Extract the (X, Y) coordinate from the center of the cell holding the provided text.  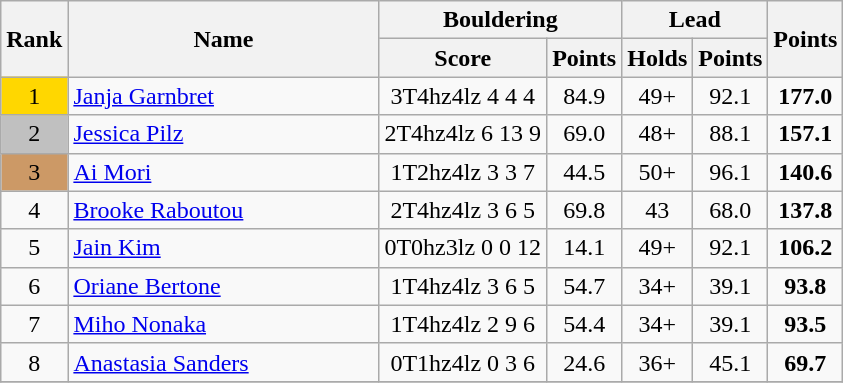
Ai Mori (224, 172)
Score (463, 58)
1 (34, 96)
1T4hz4lz 3 6 5 (463, 286)
3T4hz4lz 4 4 4 (463, 96)
Lead (695, 20)
Oriane Bertone (224, 286)
68.0 (730, 210)
2T4hz4lz 3 6 5 (463, 210)
2 (34, 134)
177.0 (806, 96)
54.7 (584, 286)
1T2hz4lz 3 3 7 (463, 172)
Rank (34, 39)
157.1 (806, 134)
54.4 (584, 324)
14.1 (584, 248)
106.2 (806, 248)
8 (34, 362)
6 (34, 286)
2T4hz4lz 6 13 9 (463, 134)
69.0 (584, 134)
Jain Kim (224, 248)
48+ (658, 134)
Name (224, 39)
Anastasia Sanders (224, 362)
69.7 (806, 362)
88.1 (730, 134)
84.9 (584, 96)
5 (34, 248)
69.8 (584, 210)
Miho Nonaka (224, 324)
Janja Garnbret (224, 96)
4 (34, 210)
Bouldering (500, 20)
Jessica Pilz (224, 134)
Brooke Raboutou (224, 210)
45.1 (730, 362)
3 (34, 172)
93.8 (806, 286)
1T4hz4lz 2 9 6 (463, 324)
93.5 (806, 324)
96.1 (730, 172)
140.6 (806, 172)
137.8 (806, 210)
7 (34, 324)
43 (658, 210)
0T0hz3lz 0 0 12 (463, 248)
0T1hz4lz 0 3 6 (463, 362)
Holds (658, 58)
44.5 (584, 172)
50+ (658, 172)
24.6 (584, 362)
36+ (658, 362)
